Pinpoint the cell where the given text exists, returning its (x, y) midpoint coordinate. 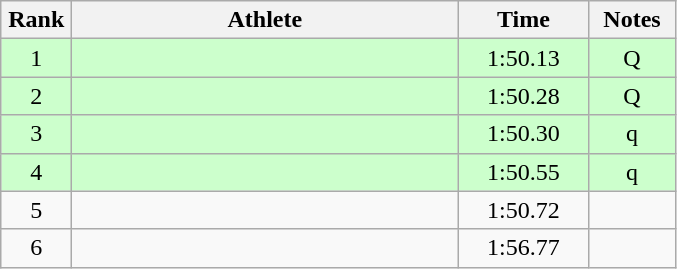
Rank (36, 20)
1:56.77 (524, 248)
1:50.13 (524, 58)
5 (36, 210)
Time (524, 20)
1:50.55 (524, 172)
1:50.30 (524, 134)
1:50.28 (524, 96)
Notes (632, 20)
1:50.72 (524, 210)
Athlete (265, 20)
3 (36, 134)
1 (36, 58)
2 (36, 96)
4 (36, 172)
6 (36, 248)
